Find where the given text appears and provide that cell's center as [X, Y] coordinate. 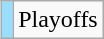
Playoffs [58, 20]
